Identify which cell holds the provided text, then report its [X, Y] central coordinate. 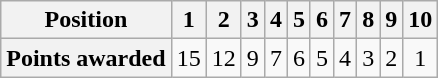
Points awarded [86, 58]
8 [368, 20]
12 [224, 58]
15 [188, 58]
Position [86, 20]
10 [420, 20]
